Scan for the cell matching the given text and deliver its (x, y) coordinate at center. 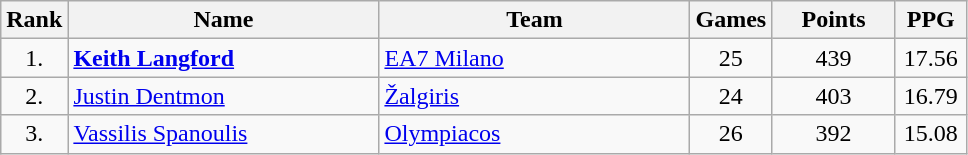
Keith Langford (224, 58)
Rank (34, 20)
25 (731, 58)
Games (731, 20)
Vassilis Spanoulis (224, 134)
PPG (930, 20)
Points (834, 20)
17.56 (930, 58)
392 (834, 134)
403 (834, 96)
24 (731, 96)
439 (834, 58)
3. (34, 134)
EA7 Milano (534, 58)
Justin Dentmon (224, 96)
1. (34, 58)
Žalgiris (534, 96)
Name (224, 20)
16.79 (930, 96)
Team (534, 20)
Olympiacos (534, 134)
26 (731, 134)
2. (34, 96)
15.08 (930, 134)
